Determine the (X, Y) coordinate at the center of the cell enclosing the given text.  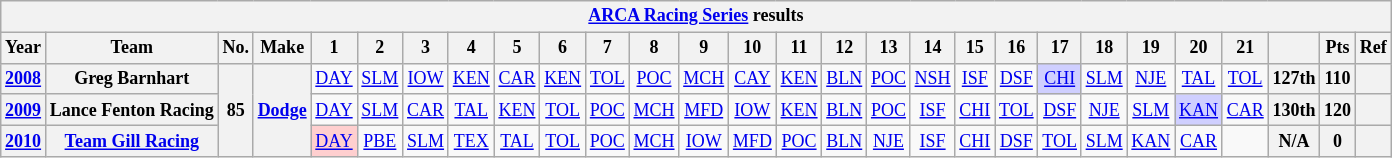
ARCA Racing Series results (696, 16)
2 (380, 48)
17 (1060, 48)
2010 (24, 140)
6 (563, 48)
130th (1294, 110)
11 (799, 48)
2008 (24, 78)
Team Gill Racing (132, 140)
Dodge (282, 110)
13 (889, 48)
0 (1338, 140)
19 (1151, 48)
14 (932, 48)
5 (517, 48)
3 (426, 48)
Team (132, 48)
NSH (932, 78)
9 (704, 48)
Year (24, 48)
Lance Fenton Racing (132, 110)
7 (607, 48)
127th (1294, 78)
85 (236, 110)
Ref (1373, 48)
4 (471, 48)
16 (1016, 48)
1 (334, 48)
Make (282, 48)
Greg Barnhart (132, 78)
PBE (380, 140)
N/A (1294, 140)
20 (1199, 48)
21 (1245, 48)
Pts (1338, 48)
15 (975, 48)
2009 (24, 110)
8 (654, 48)
18 (1104, 48)
TEX (471, 140)
120 (1338, 110)
12 (844, 48)
No. (236, 48)
110 (1338, 78)
10 (753, 48)
CAY (753, 78)
